From the cell containing the given text, extract its center point as (x, y) coordinate. 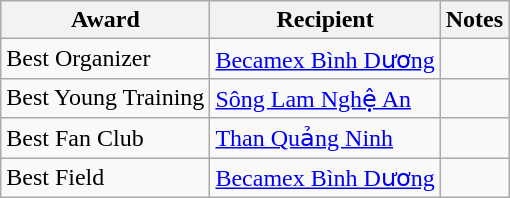
Than Quảng Ninh (325, 138)
Best Young Training (106, 98)
Notes (474, 20)
Award (106, 20)
Best Fan Club (106, 138)
Sông Lam Nghệ An (325, 98)
Best Field (106, 178)
Recipient (325, 20)
Best Organizer (106, 59)
